Find where the given text appears and provide that cell's center as (X, Y) coordinate. 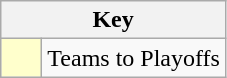
Teams to Playoffs (134, 58)
Key (114, 20)
